Extract the (x, y) coordinate from the center of the cell holding the provided text.  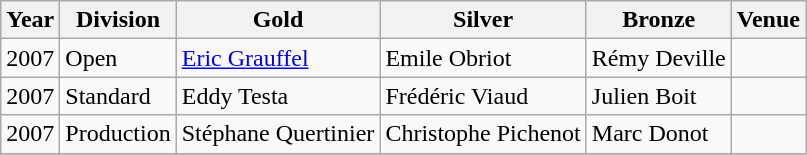
Emile Obriot (483, 58)
Stéphane Quertinier (278, 134)
Eric Grauffel (278, 58)
Production (118, 134)
Division (118, 20)
Christophe Pichenot (483, 134)
Silver (483, 20)
Eddy Testa (278, 96)
Marc Donot (658, 134)
Bronze (658, 20)
Gold (278, 20)
Standard (118, 96)
Julien Boit (658, 96)
Rémy Deville (658, 58)
Venue (768, 20)
Year (30, 20)
Frédéric Viaud (483, 96)
Open (118, 58)
